Determine the (x, y) coordinate at the center of the cell enclosing the given text.  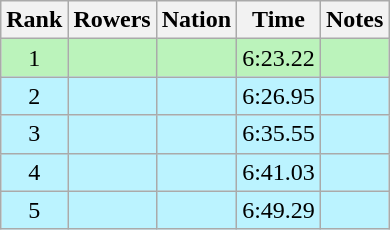
6:35.55 (279, 134)
4 (34, 172)
6:41.03 (279, 172)
6:26.95 (279, 96)
6:23.22 (279, 58)
Time (279, 20)
Notes (354, 20)
Nation (196, 20)
Rowers (112, 20)
2 (34, 96)
5 (34, 210)
1 (34, 58)
Rank (34, 20)
3 (34, 134)
6:49.29 (279, 210)
